Return [X, Y] of the center of cell containing provided text 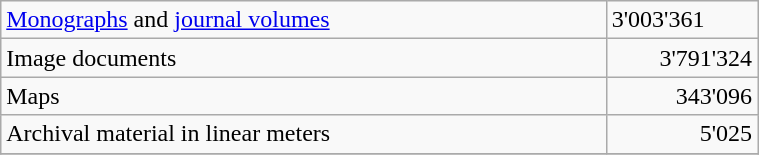
3'003'361 [682, 20]
Image documents [304, 58]
5'025 [682, 134]
Monographs and journal volumes [304, 20]
3'791'324 [682, 58]
343'096 [682, 96]
Archival material in linear meters [304, 134]
Maps [304, 96]
